Return the (X, Y) coordinate for the center point of the cell that contains the specified text.  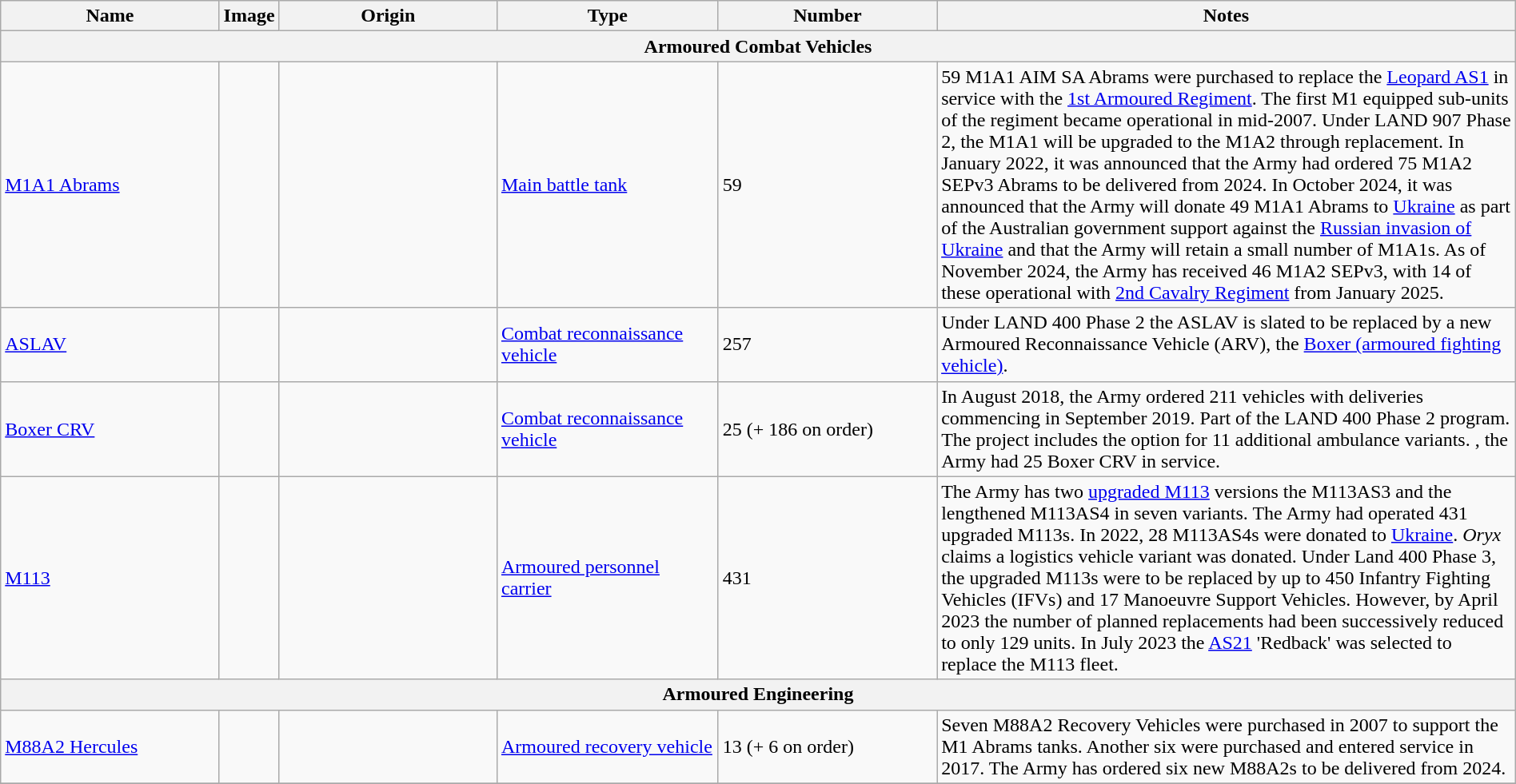
Number (827, 16)
Name (110, 16)
M1A1 Abrams (110, 185)
Image (249, 16)
431 (827, 578)
Armoured personnel carrier (608, 578)
Armoured recovery vehicle (608, 746)
Armoured Combat Vehicles (758, 46)
257 (827, 344)
Notes (1227, 16)
Boxer CRV (110, 428)
M113 (110, 578)
Under LAND 400 Phase 2 the ASLAV is slated to be replaced by a new Armoured Reconnaissance Vehicle (ARV), the Boxer (armoured fighting vehicle). (1227, 344)
Origin (388, 16)
Main battle tank (608, 185)
M88A2 Hercules (110, 746)
13 (+ 6 on order) (827, 746)
Type (608, 16)
59 (827, 185)
25 (+ 186 on order) (827, 428)
ASLAV (110, 344)
Armoured Engineering (758, 694)
